Locate the cell with the specified text and output its [x, y] center coordinate. 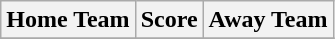
Score [169, 20]
Away Team [268, 20]
Home Team [68, 20]
